Provide the (X, Y) coordinate of the cell's center where the given text is located.  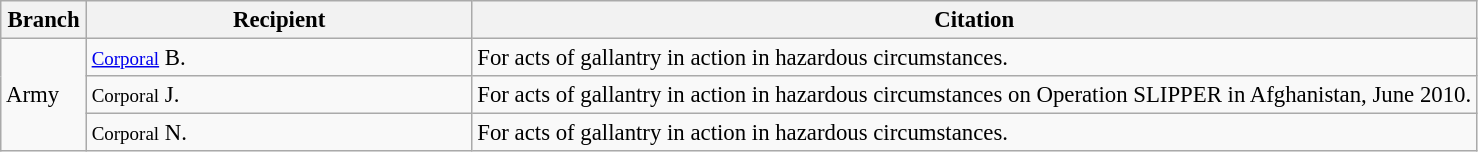
Corporal B. (279, 58)
Corporal J. (279, 95)
Recipient (279, 20)
Corporal N. (279, 133)
Army (44, 96)
Branch (44, 20)
Citation (974, 20)
For acts of gallantry in action in hazardous circumstances on Operation SLIPPER in Afghanistan, June 2010. (974, 95)
